Find where the given text appears and provide that cell's center as [x, y] coordinate. 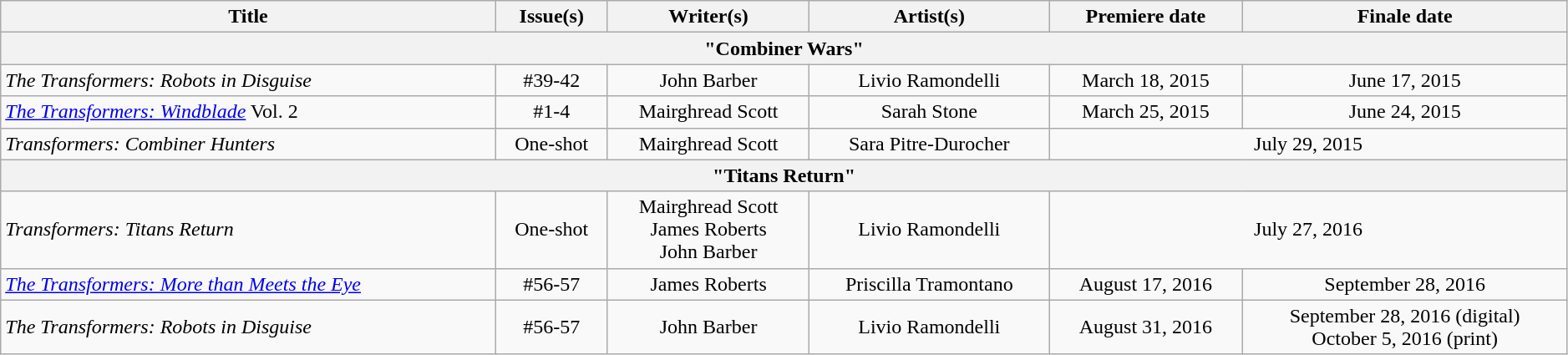
The Transformers: Windblade Vol. 2 [248, 112]
June 17, 2015 [1405, 80]
Writer(s) [708, 17]
Finale date [1405, 17]
Priscilla Tramontano [929, 284]
Mairghread Scott James Roberts John Barber [708, 230]
March 25, 2015 [1146, 112]
Title [248, 17]
The Transformers: More than Meets the Eye [248, 284]
August 31, 2016 [1146, 327]
Premiere date [1146, 17]
March 18, 2015 [1146, 80]
#39-42 [551, 80]
July 29, 2015 [1308, 144]
Sarah Stone [929, 112]
Artist(s) [929, 17]
August 17, 2016 [1146, 284]
Sara Pitre-Durocher [929, 144]
September 28, 2016 (digital) October 5, 2016 (print) [1405, 327]
September 28, 2016 [1405, 284]
James Roberts [708, 284]
"Combiner Wars" [784, 48]
Transformers: Titans Return [248, 230]
June 24, 2015 [1405, 112]
July 27, 2016 [1308, 230]
#1-4 [551, 112]
"Titans Return" [784, 175]
Issue(s) [551, 17]
Transformers: Combiner Hunters [248, 144]
